Locate the cell with the specified text and output its [X, Y] center coordinate. 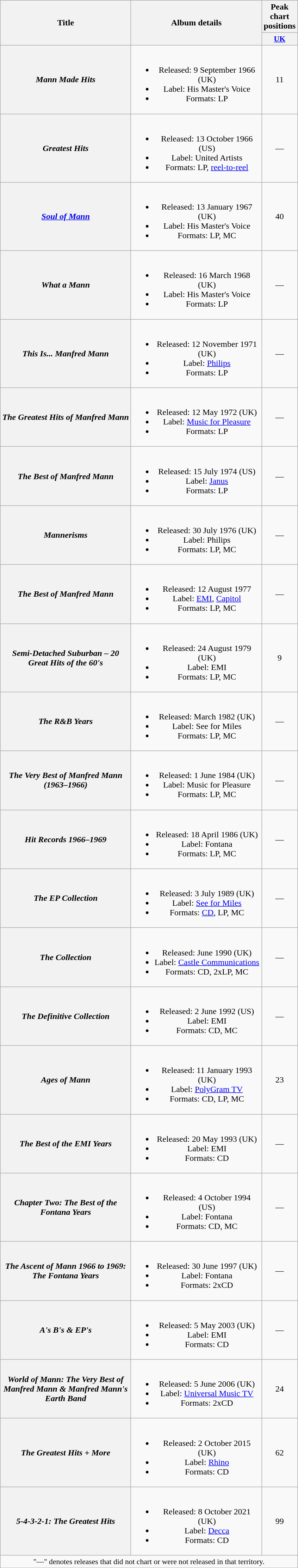
Title [66, 23]
Released: 16 March 1968 (UK)Label: His Master's VoiceFormats: LP [197, 285]
Mann Made Hits [66, 79]
The Collection [66, 957]
The R&B Years [66, 721]
The Very Best of Manfred Mann (1963–1966) [66, 780]
Released: 5 May 2003 (UK)Label: EMIFormats: CD [197, 1330]
Released: 12 November 1971 (UK)Label: PhilipsFormats: LP [197, 354]
40 [280, 217]
Released: 2 October 2015 (UK)Label: RhinoFormats: CD [197, 1453]
Soul of Mann [66, 217]
World of Mann: The Very Best of Manfred Mann & Manfred Mann's Earth Band [66, 1389]
24 [280, 1389]
Released: 11 January 1993 (UK)Label: PolyGram TVFormats: CD, LP, MC [197, 1080]
The EP Collection [66, 898]
A's B's & EP's [66, 1330]
Released: 13 January 1967 (UK)Label: His Master's VoiceFormats: LP, MC [197, 217]
UK [280, 39]
The Ascent of Mann 1966 to 1969: The Fontana Years [66, 1271]
Released: 30 June 1997 (UK)Label: FontanaFormats: 2xCD [197, 1271]
"—" denotes releases that did not chart or were not released in that territory. [149, 1562]
This Is... Manfred Mann [66, 354]
The Greatest Hits + More [66, 1453]
Chapter Two: The Best of the Fontana Years [66, 1207]
Greatest Hits [66, 148]
Released: March 1982 (UK)Label: See for MilesFormats: LP, MC [197, 721]
Released: 18 April 1986 (UK)Label: FontanaFormats: LP, MC [197, 839]
Released: 24 August 1979 (UK)Label: EMIFormats: LP, MC [197, 658]
Released: 20 May 1993 (UK)Label: EMIFormats: CD [197, 1144]
5-4-3-2-1: The Greatest Hits [66, 1521]
Peak chart positions [280, 17]
Album details [197, 23]
Released: 8 October 2021 (UK)Label: DeccaFormats: CD [197, 1521]
Hit Records 1966–1969 [66, 839]
Released: 12 August 1977Label: EMI, CapitolFormats: LP, MC [197, 594]
Released: June 1990 (UK)Label: Castle CommunicationsFormats: CD, 2xLP, MC [197, 957]
Released: 12 May 1972 (UK)Label: Music for PleasureFormats: LP [197, 417]
Semi-Detached Suburban – 20 Great Hits of the 60's [66, 658]
11 [280, 79]
The Greatest Hits of Manfred Mann [66, 417]
Released: 1 June 1984 (UK)Label: Music for PleasureFormats: LP, MC [197, 780]
62 [280, 1453]
Mannerisms [66, 535]
The Best of the EMI Years [66, 1144]
The Definitive Collection [66, 1016]
Released: 4 October 1994 (US)Label: FontanaFormats: CD, MC [197, 1207]
23 [280, 1080]
Released: 15 July 1974 (US)Label: JanusFormats: LP [197, 476]
9 [280, 658]
Released: 13 October 1966 (US)Label: United ArtistsFormats: LP, reel-to-reel [197, 148]
99 [280, 1521]
Released: 2 June 1992 (US)Label: EMIFormats: CD, MC [197, 1016]
Released: 5 June 2006 (UK)Label: Universal Music TVFormats: 2xCD [197, 1389]
Released: 9 September 1966 (UK)Label: His Master's VoiceFormats: LP [197, 79]
Released: 3 July 1989 (UK)Label: See for MilesFormats: CD, LP, MC [197, 898]
What a Mann [66, 285]
Released: 30 July 1976 (UK)Label: PhilipsFormats: LP, MC [197, 535]
Ages of Mann [66, 1080]
